Find where the given text appears and provide that cell's center as (x, y) coordinate. 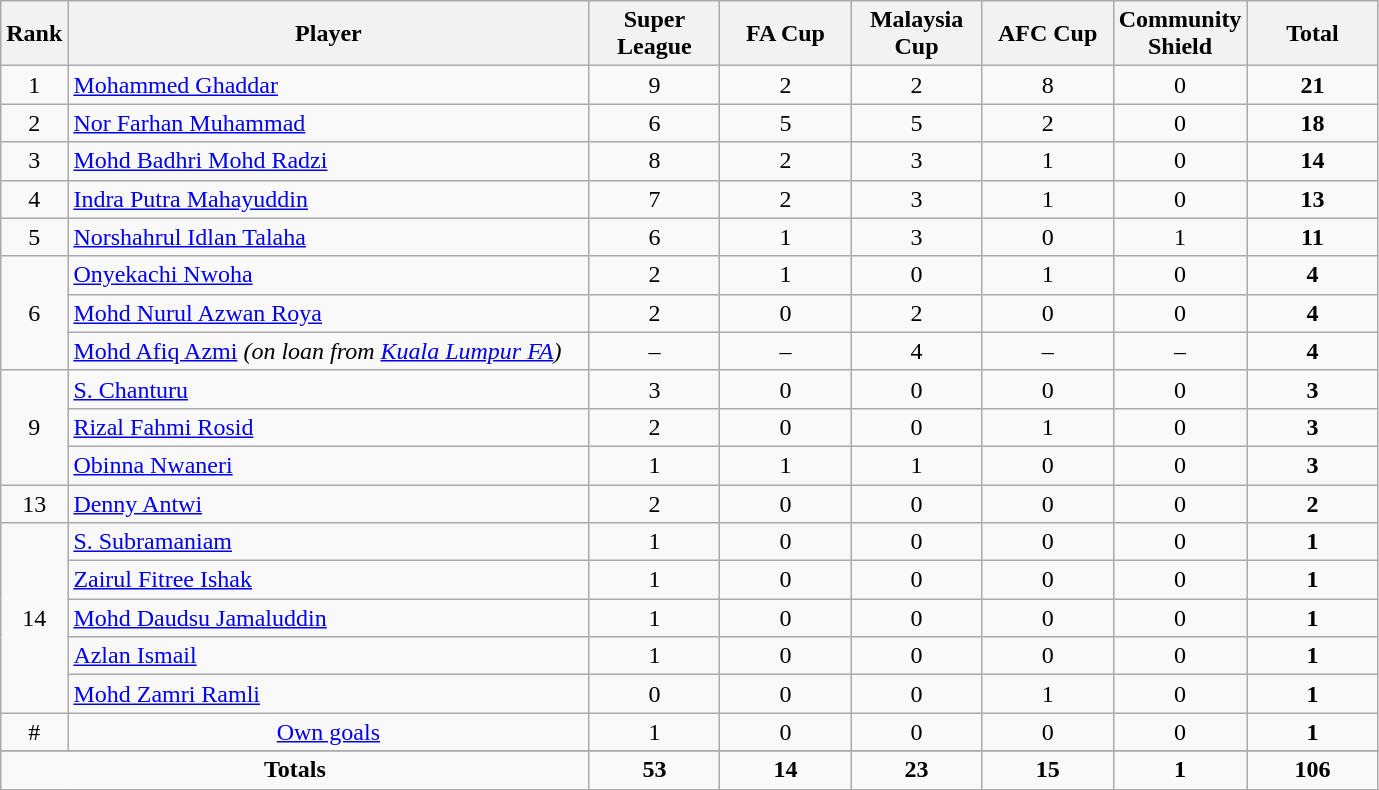
AFC Cup (1048, 34)
Mohd Badhri Mohd Radzi (328, 161)
7 (654, 199)
Super League (654, 34)
Mohd Daudsu Jamaluddin (328, 618)
Rizal Fahmi Rosid (328, 427)
18 (1312, 123)
Nor Farhan Muhammad (328, 123)
Mohd Zamri Ramli (328, 694)
Azlan Ismail (328, 656)
Community Shield (1180, 34)
Totals (295, 770)
Mohammed Ghaddar (328, 85)
Onyekachi Nwoha (328, 275)
Malaysia Cup (916, 34)
Obinna Nwaneri (328, 465)
23 (916, 770)
Indra Putra Mahayuddin (328, 199)
# (34, 732)
S. Chanturu (328, 389)
21 (1312, 85)
Player (328, 34)
Total (1312, 34)
Rank (34, 34)
Denny Antwi (328, 503)
Zairul Fitree Ishak (328, 580)
53 (654, 770)
Mohd Nurul Azwan Roya (328, 313)
FA Cup (786, 34)
11 (1312, 237)
Norshahrul Idlan Talaha (328, 237)
S. Subramaniam (328, 542)
Mohd Afiq Azmi (on loan from Kuala Lumpur FA) (328, 351)
106 (1312, 770)
15 (1048, 770)
Own goals (328, 732)
